Provide the [X, Y] coordinate of the cell's center where the given text is located.  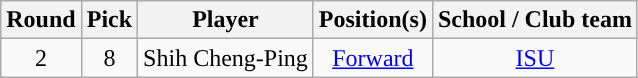
Pick [109, 20]
Round [41, 20]
8 [109, 58]
ISU [534, 58]
Shih Cheng-Ping [226, 58]
2 [41, 58]
Position(s) [372, 20]
Forward [372, 58]
School / Club team [534, 20]
Player [226, 20]
